Scan for the cell matching the given text and deliver its (x, y) coordinate at center. 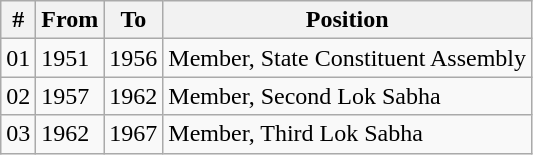
Member, State Constituent Assembly (348, 58)
Member, Second Lok Sabha (348, 96)
1956 (134, 58)
03 (18, 134)
Member, Third Lok Sabha (348, 134)
To (134, 20)
1957 (70, 96)
01 (18, 58)
# (18, 20)
1967 (134, 134)
02 (18, 96)
1951 (70, 58)
Position (348, 20)
From (70, 20)
